Output the [X, Y] coordinate of the center of the cell containing the given text.  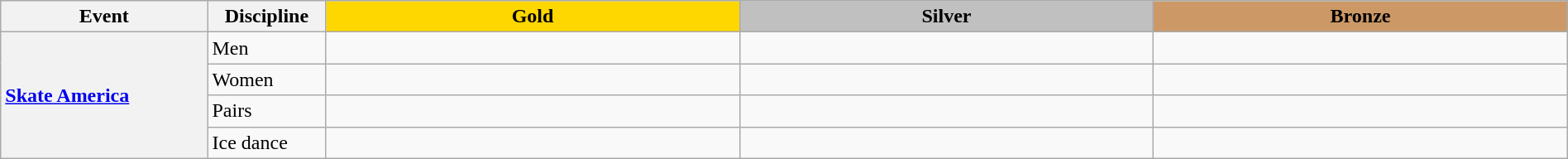
Women [266, 79]
Event [104, 17]
Men [266, 48]
Gold [533, 17]
Skate America [104, 95]
Discipline [266, 17]
Ice dance [266, 142]
Bronze [1360, 17]
Pairs [266, 111]
Silver [946, 17]
